Extract the [x, y] coordinate from the center of the cell holding the provided text.  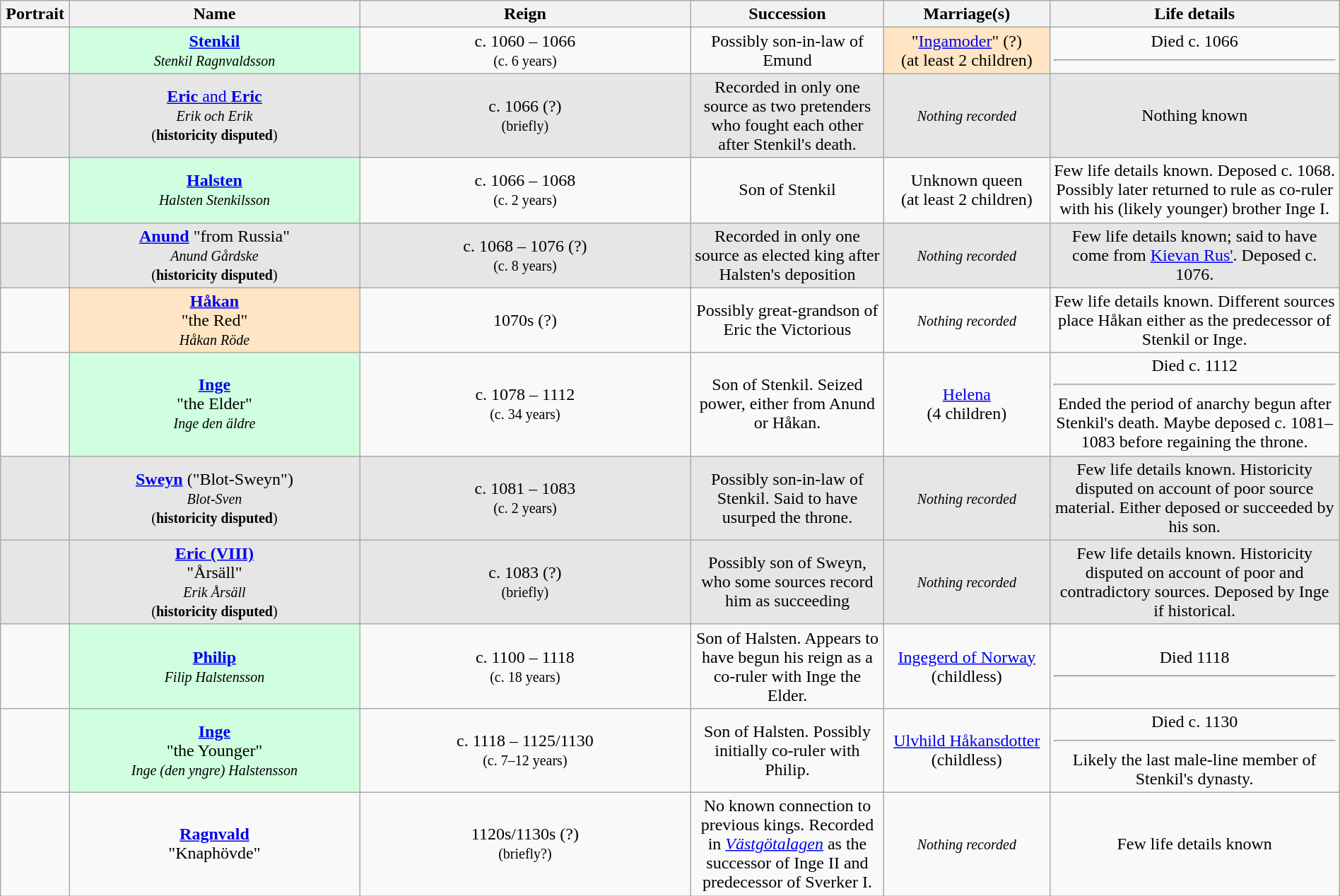
c. 1081 – 1083(c. 2 years) [526, 497]
Son of Stenkil. Seized power, either from Anund or Håkan. [787, 404]
1070s (?) [526, 320]
Recorded in only one source as elected king after Halsten's deposition [787, 255]
Reign [526, 14]
Recorded in only one source as two pretenders who fought each other after Stenkil's death. [787, 116]
HalstenHalsten Stenkilsson [214, 190]
Eric and EricErik och Erik(historicity disputed) [214, 116]
Anund "from Russia"Anund Gårdske(historicity disputed) [214, 255]
c. 1066 – 1068(c. 2 years) [526, 190]
Possibly son of Sweyn, who some sources record him as succeeding [787, 582]
Possibly son-in-law of Stenkil. Said to have usurped the throne. [787, 497]
c. 1078 – 1112(c. 34 years) [526, 404]
PhilipFilip Halstensson [214, 666]
c. 1118 – 1125/1130(c. 7–12 years) [526, 750]
Few life details known. Historicity disputed on account of poor source material. Either deposed or succeeded by his son. [1194, 497]
StenkilStenkil Ragnvaldsson [214, 51]
Son of Halsten. Appears to have begun his reign as a co-ruler with Inge the Elder. [787, 666]
Ragnvald"Knaphövde" [214, 844]
Sweyn ("Blot-Sweyn")Blot-Sven(historicity disputed) [214, 497]
Marriage(s) [967, 14]
Died c. 1112Ended the period of anarchy begun after Stenkil's death. Maybe deposed c. 1081–1083 before regaining the throne. [1194, 404]
Ingegerd of Norway(childless) [967, 666]
Håkan"the Red"Håkan Röde [214, 320]
c. 1060 – 1066(c. 6 years) [526, 51]
Eric (VIII)"Årsäll"Erik Årsäll(historicity disputed) [214, 582]
"Ingamoder" (?)(at least 2 children) [967, 51]
Inge"the Younger"Inge (den yngre) Halstensson [214, 750]
c. 1100 – 1118(c. 18 years) [526, 666]
Unknown queen(at least 2 children) [967, 190]
1120s/1130s (?)(briefly?) [526, 844]
Possibly son-in-law of Emund [787, 51]
c. 1083 (?)(briefly) [526, 582]
Name [214, 14]
Died c. 1130Likely the last male-line member of Stenkil's dynasty. [1194, 750]
c. 1068 – 1076 (?)(c. 8 years) [526, 255]
Few life details known; said to have come from Kievan Rus'. Deposed c. 1076. [1194, 255]
No known connection to previous kings. Recorded in Västgötalagen as the successor of Inge II and predecessor of Sverker I. [787, 844]
Helena(4 children) [967, 404]
Died 1118 [1194, 666]
Life details [1194, 14]
Few life details known [1194, 844]
Portrait [35, 14]
Inge"the Elder"Inge den äldre [214, 404]
Son of Halsten. Possibly initially co-ruler with Philip. [787, 750]
Possibly great-grandson of Eric the Victorious [787, 320]
Died c. 1066 [1194, 51]
Son of Stenkil [787, 190]
Few life details known. Different sources place Håkan either as the predecessor of Stenkil or Inge. [1194, 320]
Ulvhild Håkansdotter(childless) [967, 750]
c. 1066 (?)(briefly) [526, 116]
Few life details known. Deposed c. 1068. Possibly later returned to rule as co-ruler with his (likely younger) brother Inge I. [1194, 190]
Succession [787, 14]
Nothing known [1194, 116]
Few life details known. Historicity disputed on account of poor and contradictory sources. Deposed by Inge if historical. [1194, 582]
